Output the [X, Y] coordinate of the center of the cell containing the given text.  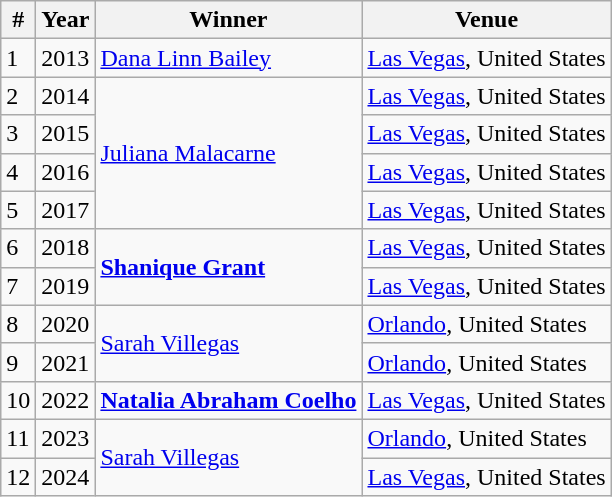
# [18, 20]
Year [66, 20]
7 [18, 286]
2024 [66, 477]
4 [18, 172]
Shanique Grant [228, 267]
2019 [66, 286]
2020 [66, 324]
2014 [66, 96]
3 [18, 134]
Juliana Malacarne [228, 153]
10 [18, 400]
2016 [66, 172]
6 [18, 248]
Dana Linn Bailey [228, 58]
Natalia Abraham Coelho [228, 400]
2023 [66, 438]
2013 [66, 58]
Venue [486, 20]
2022 [66, 400]
5 [18, 210]
2017 [66, 210]
1 [18, 58]
2015 [66, 134]
2018 [66, 248]
12 [18, 477]
11 [18, 438]
Winner [228, 20]
9 [18, 362]
2 [18, 96]
2021 [66, 362]
8 [18, 324]
